Return (X, Y) of the center of cell containing provided text 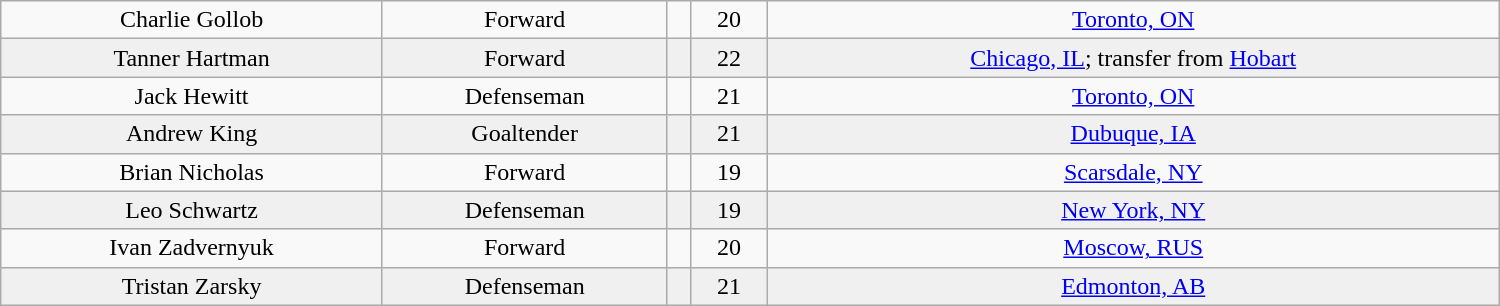
Jack Hewitt (192, 96)
Brian Nicholas (192, 172)
Edmonton, AB (1133, 286)
Dubuque, IA (1133, 134)
Leo Schwartz (192, 210)
Tristan Zarsky (192, 286)
Goaltender (524, 134)
Andrew King (192, 134)
Ivan Zadvernyuk (192, 248)
Chicago, IL; transfer from Hobart (1133, 58)
Tanner Hartman (192, 58)
Charlie Gollob (192, 20)
Moscow, RUS (1133, 248)
New York, NY (1133, 210)
Scarsdale, NY (1133, 172)
22 (729, 58)
